Determine the (x, y) coordinate at the center of the cell enclosing the given text.  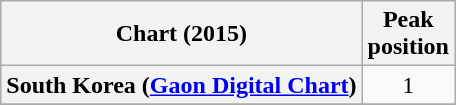
1 (408, 85)
Chart (2015) (182, 34)
South Korea (Gaon Digital Chart) (182, 85)
Peakposition (408, 34)
